Scan for the cell matching the given text and deliver its (x, y) coordinate at center. 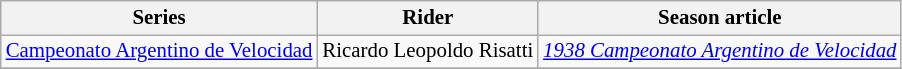
Series (160, 18)
Rider (428, 18)
Ricardo Leopoldo Risatti (428, 51)
Campeonato Argentino de Velocidad (160, 51)
Season article (720, 18)
1938 Campeonato Argentino de Velocidad (720, 51)
